From the cell containing the given text, extract its center point as (X, Y) coordinate. 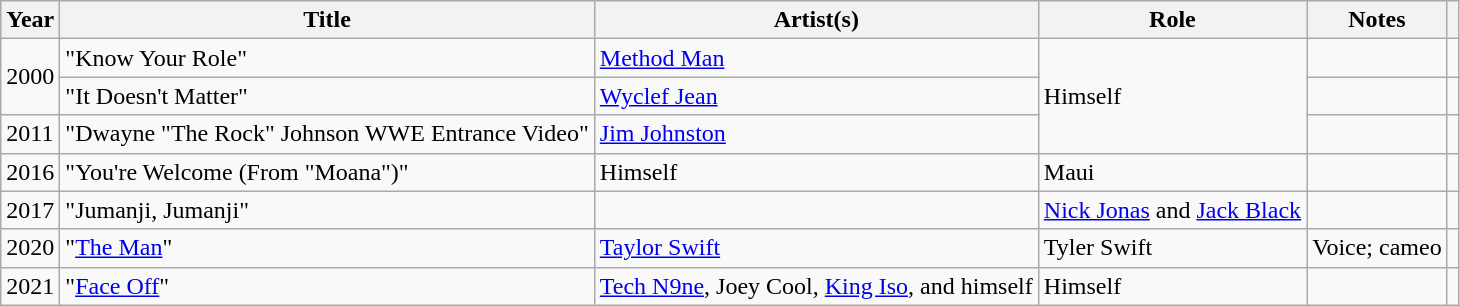
"Dwayne "The Rock" Johnson WWE Entrance Video" (327, 134)
2017 (30, 210)
Wyclef Jean (816, 96)
Maui (1172, 172)
"Know Your Role" (327, 58)
"It Doesn't Matter" (327, 96)
Method Man (816, 58)
2020 (30, 248)
"The Man" (327, 248)
"Jumanji, Jumanji" (327, 210)
Voice; cameo (1378, 248)
2000 (30, 77)
"You're Welcome (From "Moana")" (327, 172)
Tyler Swift (1172, 248)
Title (327, 20)
Year (30, 20)
Tech N9ne, Joey Cool, King Iso, and himself (816, 286)
"Face Off" (327, 286)
Notes (1378, 20)
Artist(s) (816, 20)
2021 (30, 286)
2011 (30, 134)
Nick Jonas and Jack Black (1172, 210)
Role (1172, 20)
2016 (30, 172)
Taylor Swift (816, 248)
Jim Johnston (816, 134)
